Scan for the cell matching the given text and deliver its (x, y) coordinate at center. 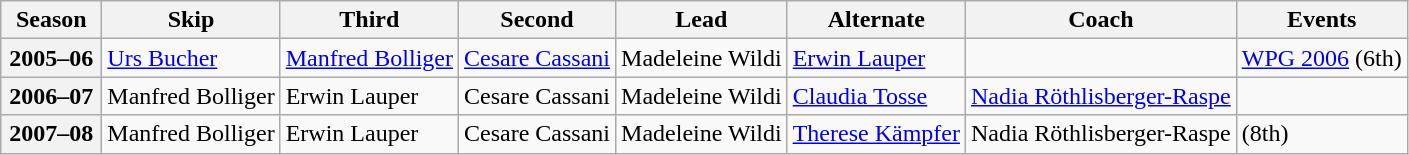
Season (52, 20)
Lead (702, 20)
2007–08 (52, 134)
Second (538, 20)
WPG 2006 (6th) (1322, 58)
Third (369, 20)
Claudia Tosse (876, 96)
Alternate (876, 20)
Coach (1100, 20)
2006–07 (52, 96)
2005–06 (52, 58)
Skip (191, 20)
Events (1322, 20)
Therese Kämpfer (876, 134)
Urs Bucher (191, 58)
(8th) (1322, 134)
